From the cell containing the given text, extract its center point as (X, Y) coordinate. 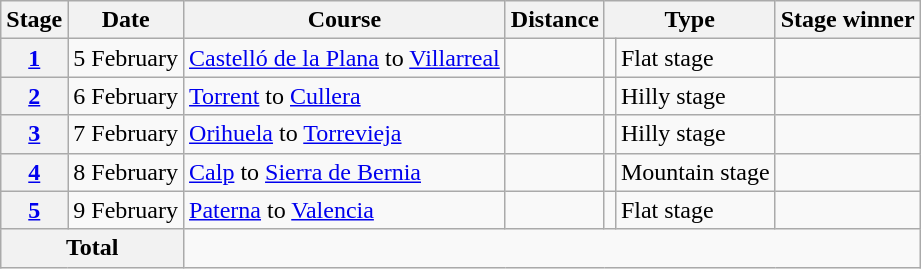
Distance (554, 20)
Stage winner (848, 20)
Total (92, 248)
3 (34, 134)
8 February (126, 172)
Calp to Sierra de Bernia (345, 172)
Course (345, 20)
Type (690, 20)
7 February (126, 134)
Torrent to Cullera (345, 96)
1 (34, 58)
Date (126, 20)
9 February (126, 210)
Orihuela to Torrevieja (345, 134)
6 February (126, 96)
Castelló de la Plana to Villarreal (345, 58)
4 (34, 172)
2 (34, 96)
Mountain stage (695, 172)
Paterna to Valencia (345, 210)
Stage (34, 20)
5 (34, 210)
5 February (126, 58)
